Provide the [x, y] coordinate of the cell's center where the given text is located.  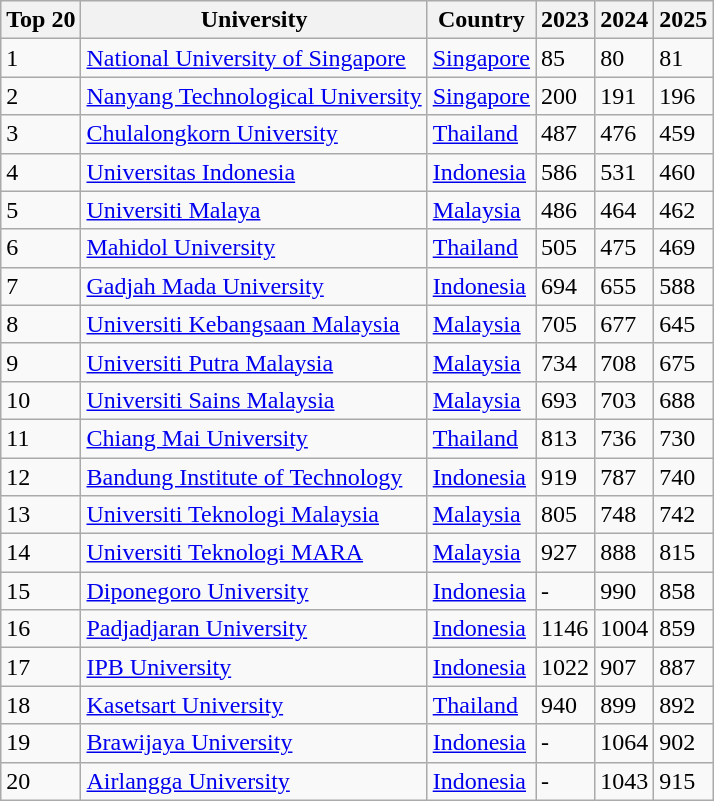
1064 [624, 743]
459 [684, 134]
907 [624, 667]
475 [624, 248]
Country [481, 20]
476 [624, 134]
1022 [566, 667]
892 [684, 705]
1004 [624, 629]
7 [41, 286]
Universiti Malaya [254, 210]
85 [566, 58]
Universiti Kebangsaan Malaysia [254, 324]
460 [684, 172]
736 [624, 438]
14 [41, 553]
19 [41, 743]
2023 [566, 20]
Mahidol University [254, 248]
Brawijaya University [254, 743]
3 [41, 134]
20 [41, 781]
4 [41, 172]
80 [624, 58]
10 [41, 400]
81 [684, 58]
Diponegoro University [254, 591]
191 [624, 96]
1146 [566, 629]
787 [624, 477]
16 [41, 629]
940 [566, 705]
Chiang Mai University [254, 438]
919 [566, 477]
703 [624, 400]
18 [41, 705]
927 [566, 553]
708 [624, 362]
859 [684, 629]
15 [41, 591]
742 [684, 515]
Padjadjaran University [254, 629]
655 [624, 286]
469 [684, 248]
730 [684, 438]
990 [624, 591]
2025 [684, 20]
677 [624, 324]
11 [41, 438]
740 [684, 477]
2024 [624, 20]
13 [41, 515]
734 [566, 362]
693 [566, 400]
IPB University [254, 667]
9 [41, 362]
462 [684, 210]
813 [566, 438]
8 [41, 324]
915 [684, 781]
887 [684, 667]
505 [566, 248]
5 [41, 210]
Bandung Institute of Technology [254, 477]
688 [684, 400]
6 [41, 248]
486 [566, 210]
694 [566, 286]
1 [41, 58]
Gadjah Mada University [254, 286]
Chulalongkorn University [254, 134]
National University of Singapore [254, 58]
899 [624, 705]
487 [566, 134]
200 [566, 96]
17 [41, 667]
888 [624, 553]
464 [624, 210]
Top 20 [41, 20]
Universitas Indonesia [254, 172]
Universiti Teknologi Malaysia [254, 515]
Universiti Sains Malaysia [254, 400]
Airlangga University [254, 781]
12 [41, 477]
588 [684, 286]
531 [624, 172]
815 [684, 553]
1043 [624, 781]
2 [41, 96]
858 [684, 591]
675 [684, 362]
Kasetsart University [254, 705]
Nanyang Technological University [254, 96]
645 [684, 324]
705 [566, 324]
586 [566, 172]
196 [684, 96]
902 [684, 743]
805 [566, 515]
University [254, 20]
Universiti Putra Malaysia [254, 362]
Universiti Teknologi MARA [254, 553]
748 [624, 515]
